From the cell containing the given text, extract its center point as (x, y) coordinate. 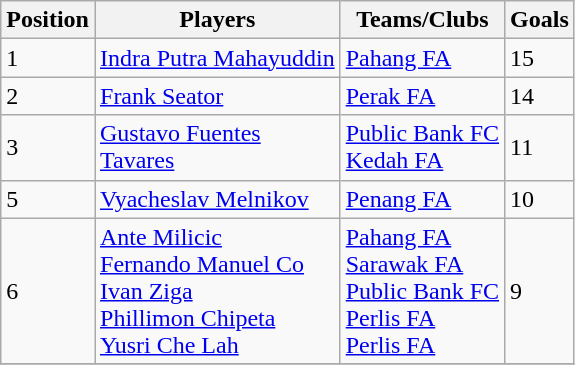
2 (48, 96)
6 (48, 291)
Pahang FA Sarawak FA Public Bank FC Perlis FA Perlis FA (422, 291)
10 (540, 199)
1 (48, 58)
Perak FA (422, 96)
14 (540, 96)
Ante Milicic Fernando Manuel Co Ivan Ziga Phillimon Chipeta Yusri Che Lah (217, 291)
Gustavo Fuentes Tavares (217, 148)
11 (540, 148)
Indra Putra Mahayuddin (217, 58)
Frank Seator (217, 96)
Position (48, 20)
Players (217, 20)
3 (48, 148)
Penang FA (422, 199)
9 (540, 291)
Vyacheslav Melnikov (217, 199)
Public Bank FC Kedah FA (422, 148)
Pahang FA (422, 58)
5 (48, 199)
15 (540, 58)
Teams/Clubs (422, 20)
Goals (540, 20)
